Return (x, y) of the center of cell containing provided text 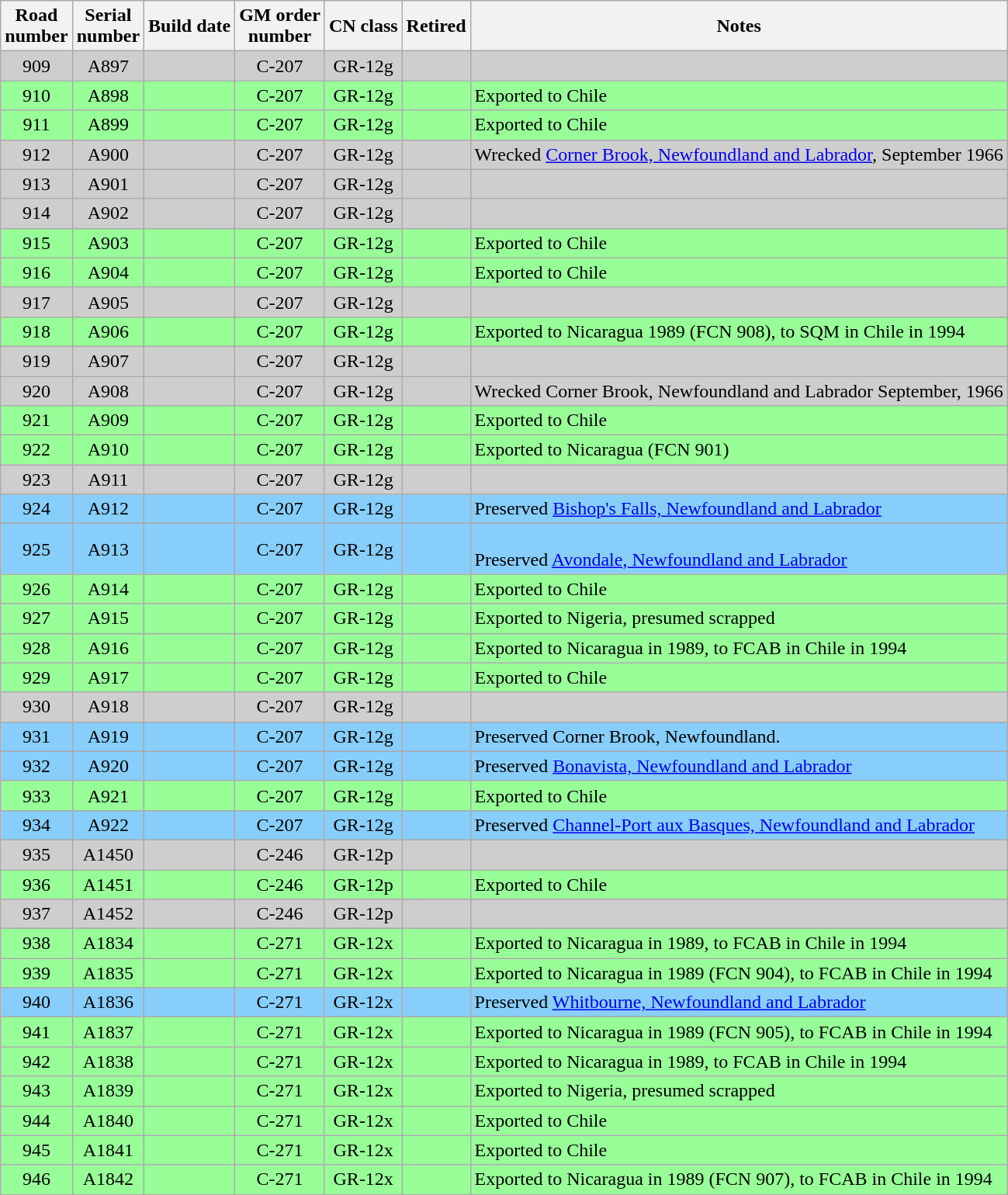
A912 (108, 509)
912 (36, 154)
A921 (108, 795)
A920 (108, 766)
923 (36, 480)
911 (36, 125)
A904 (108, 272)
Preserved Channel-Port aux Basques, Newfoundland and Labrador (739, 825)
A900 (108, 154)
A907 (108, 361)
944 (36, 1121)
A902 (108, 213)
A905 (108, 302)
A915 (108, 618)
938 (36, 944)
Wrecked Corner Brook, Newfoundland and Labrador, September 1966 (739, 154)
933 (36, 795)
A916 (108, 648)
943 (36, 1091)
915 (36, 243)
A914 (108, 589)
925 (36, 549)
Exported to Nicaragua 1989 (FCN 908), to SQM in Chile in 1994 (739, 331)
939 (36, 973)
A1839 (108, 1091)
A917 (108, 677)
Preserved Bishop's Falls, Newfoundland and Labrador (739, 509)
A1451 (108, 884)
930 (36, 707)
A911 (108, 480)
Wrecked Corner Brook, Newfoundland and Labrador September, 1966 (739, 390)
935 (36, 854)
A1841 (108, 1150)
Exported to Nicaragua in 1989 (FCN 904), to FCAB in Chile in 1994 (739, 973)
921 (36, 421)
919 (36, 361)
A909 (108, 421)
918 (36, 331)
A913 (108, 549)
A1835 (108, 973)
A906 (108, 331)
A1840 (108, 1121)
A903 (108, 243)
A1452 (108, 914)
A910 (108, 450)
A901 (108, 184)
A908 (108, 390)
924 (36, 509)
Exported to Nicaragua in 1989 (FCN 905), to FCAB in Chile in 1994 (739, 1032)
A1837 (108, 1032)
940 (36, 1003)
CN class (363, 26)
A1450 (108, 854)
945 (36, 1150)
917 (36, 302)
916 (36, 272)
A1842 (108, 1179)
A922 (108, 825)
A919 (108, 736)
910 (36, 95)
A1836 (108, 1003)
934 (36, 825)
937 (36, 914)
909 (36, 66)
A918 (108, 707)
Notes (739, 26)
922 (36, 450)
A898 (108, 95)
A1838 (108, 1062)
Serialnumber (108, 26)
A897 (108, 66)
913 (36, 184)
932 (36, 766)
Roadnumber (36, 26)
942 (36, 1062)
A1834 (108, 944)
914 (36, 213)
Preserved Corner Brook, Newfoundland. (739, 736)
Preserved Avondale, Newfoundland and Labrador (739, 549)
927 (36, 618)
946 (36, 1179)
920 (36, 390)
928 (36, 648)
Build date (189, 26)
Exported to Nicaragua in 1989 (FCN 907), to FCAB in Chile in 1994 (739, 1179)
931 (36, 736)
929 (36, 677)
Preserved Bonavista, Newfoundland and Labrador (739, 766)
GM ordernumber (280, 26)
Retired (436, 26)
936 (36, 884)
926 (36, 589)
941 (36, 1032)
A899 (108, 125)
Exported to Nicaragua (FCN 901) (739, 450)
Preserved Whitbourne, Newfoundland and Labrador (739, 1003)
